Return the [x, y] coordinate for the center point of the cell that contains the specified text.  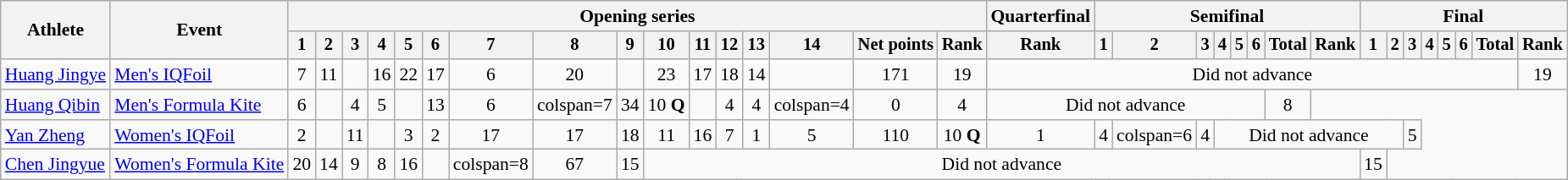
23 [667, 74]
10 [667, 46]
colspan=6 [1154, 135]
Women's IQFoil [199, 135]
Event [199, 30]
colspan=4 [812, 105]
22 [408, 74]
Women's Formula Kite [199, 165]
171 [896, 74]
colspan=8 [491, 165]
Men's IQFoil [199, 74]
Net points [896, 46]
12 [729, 46]
67 [574, 165]
Huang Qibin [56, 105]
Yan Zheng [56, 135]
colspan=7 [574, 105]
34 [630, 105]
Quarterfinal [1040, 16]
Huang Jingye [56, 74]
Athlete [56, 30]
Opening series [637, 16]
Final [1464, 16]
0 [896, 105]
Semifinal [1227, 16]
Chen Jingyue [56, 165]
Men's Formula Kite [199, 105]
110 [896, 135]
